Return [X, Y] of the center of cell containing provided text 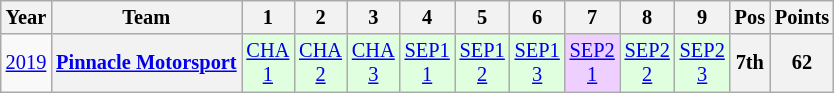
SEP11 [428, 63]
Team [146, 17]
SEP12 [482, 63]
CHA3 [374, 63]
Year [26, 17]
4 [428, 17]
SEP22 [648, 63]
Pos [750, 17]
CHA2 [320, 63]
5 [482, 17]
6 [538, 17]
9 [702, 17]
1 [268, 17]
Pinnacle Motorsport [146, 63]
3 [374, 17]
7th [750, 63]
2019 [26, 63]
Points [802, 17]
SEP21 [592, 63]
7 [592, 17]
SEP23 [702, 63]
62 [802, 63]
8 [648, 17]
SEP13 [538, 63]
CHA1 [268, 63]
2 [320, 17]
